Scan for the cell matching the given text and deliver its [x, y] coordinate at center. 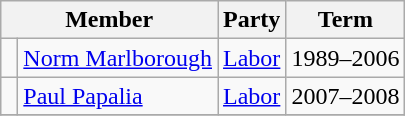
1989–2006 [346, 58]
Party [252, 20]
Paul Papalia [118, 96]
2007–2008 [346, 96]
Norm Marlborough [118, 58]
Term [346, 20]
Member [110, 20]
